Scan for the cell matching the given text and deliver its (x, y) coordinate at center. 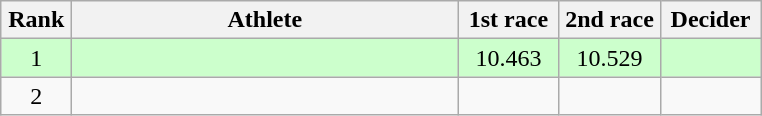
Rank (36, 20)
10.463 (508, 58)
10.529 (610, 58)
Decider (710, 20)
Athlete (265, 20)
1 (36, 58)
1st race (508, 20)
2 (36, 96)
2nd race (610, 20)
